Search for the cell housing the specified text and yield its [X, Y] center coordinate. 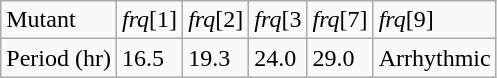
frq[3 [278, 20]
24.0 [278, 58]
Period (hr) [59, 58]
frq[1] [149, 20]
29.0 [340, 58]
19.3 [216, 58]
Arrhythmic [434, 58]
frq[7] [340, 20]
frq[9] [434, 20]
frq[2] [216, 20]
Mutant [59, 20]
16.5 [149, 58]
